Find where the given text appears and provide that cell's center as [X, Y] coordinate. 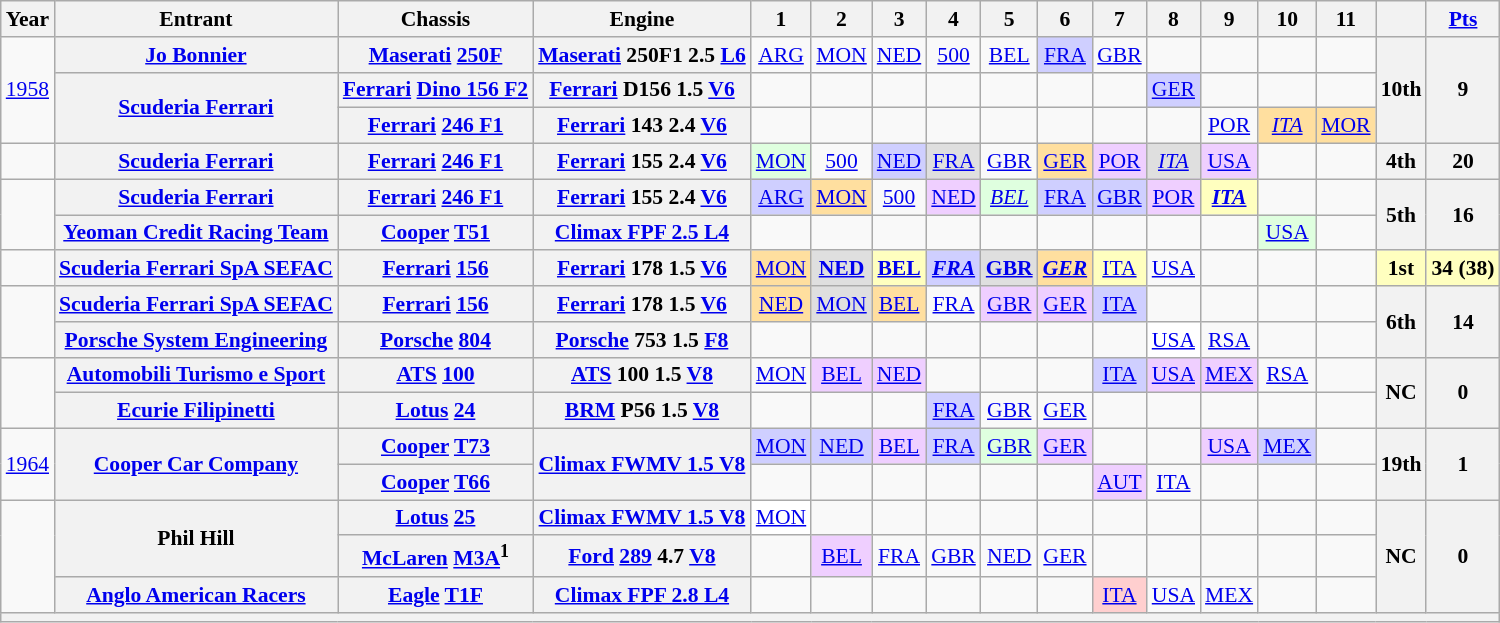
1958 [28, 90]
ATS 100 1.5 V8 [642, 375]
Automobili Turismo e Sport [196, 375]
Lotus 25 [436, 518]
Phil Hill [196, 538]
4 [954, 19]
6th [1402, 322]
Anglo American Racers [196, 595]
5th [1402, 214]
BRM P56 1.5 V8 [642, 411]
Climax FPF 2.5 L4 [642, 233]
Porsche 804 [436, 340]
Cooper Car Company [196, 464]
Chassis [436, 19]
AUT [1120, 482]
Ferrari D156 1.5 V6 [642, 90]
McLaren M3A1 [436, 556]
11 [1346, 19]
Entrant [196, 19]
4th [1402, 162]
20 [1462, 162]
5 [1010, 19]
Ferrari 143 2.4 V6 [642, 126]
Pts [1462, 19]
Jo Bonnier [196, 55]
10th [1402, 90]
2 [842, 19]
MOR [1346, 126]
Engine [642, 19]
Yeoman Credit Racing Team [196, 233]
Cooper T51 [436, 233]
Climax FPF 2.8 L4 [642, 595]
14 [1462, 322]
Year [28, 19]
19th [1402, 464]
16 [1462, 214]
8 [1174, 19]
Ford 289 4.7 V8 [642, 556]
Ferrari Dino 156 F2 [436, 90]
Lotus 24 [436, 411]
10 [1287, 19]
34 (38) [1462, 269]
1964 [28, 464]
7 [1120, 19]
1st [1402, 269]
Porsche System Engineering [196, 340]
Maserati 250F [436, 55]
ATS 100 [436, 375]
Eagle T1F [436, 595]
Porsche 753 1.5 F8 [642, 340]
3 [899, 19]
Cooper T66 [436, 482]
Cooper T73 [436, 447]
Maserati 250F1 2.5 L6 [642, 55]
Ecurie Filipinetti [196, 411]
6 [1066, 19]
